Provide the (X, Y) coordinate of the cell's center where the given text is located.  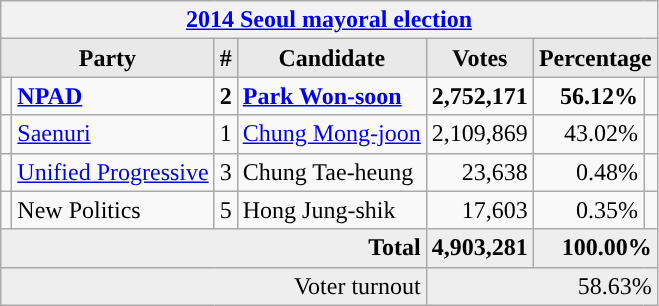
5 (226, 210)
Voter turnout (214, 286)
3 (226, 172)
Park Won-soon (332, 96)
New Politics (113, 210)
Chung Mong-joon (332, 134)
17,603 (480, 210)
0.35% (588, 210)
Votes (480, 58)
2014 Seoul mayoral election (330, 20)
1 (226, 134)
# (226, 58)
58.63% (542, 286)
4,903,281 (480, 248)
2,109,869 (480, 134)
0.48% (588, 172)
Candidate (332, 58)
Hong Jung-shik (332, 210)
2,752,171 (480, 96)
Saenuri (113, 134)
Percentage (595, 58)
Party (108, 58)
Total (214, 248)
NPAD (113, 96)
2 (226, 96)
100.00% (595, 248)
23,638 (480, 172)
Unified Progressive (113, 172)
56.12% (588, 96)
Chung Tae-heung (332, 172)
43.02% (588, 134)
